Return [X, Y] of the center of cell containing provided text 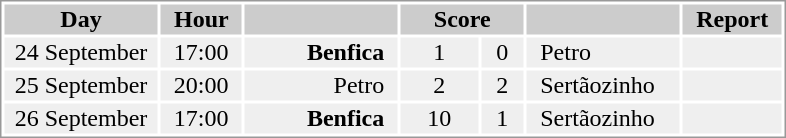
20:00 [200, 85]
26 September [80, 119]
Report [732, 19]
24 September [80, 53]
Hour [200, 19]
10 [440, 119]
25 September [80, 85]
0 [502, 53]
Day [80, 19]
Score [462, 19]
